For the text-containing cell, return its midpoint in [X, Y] coordinate format. 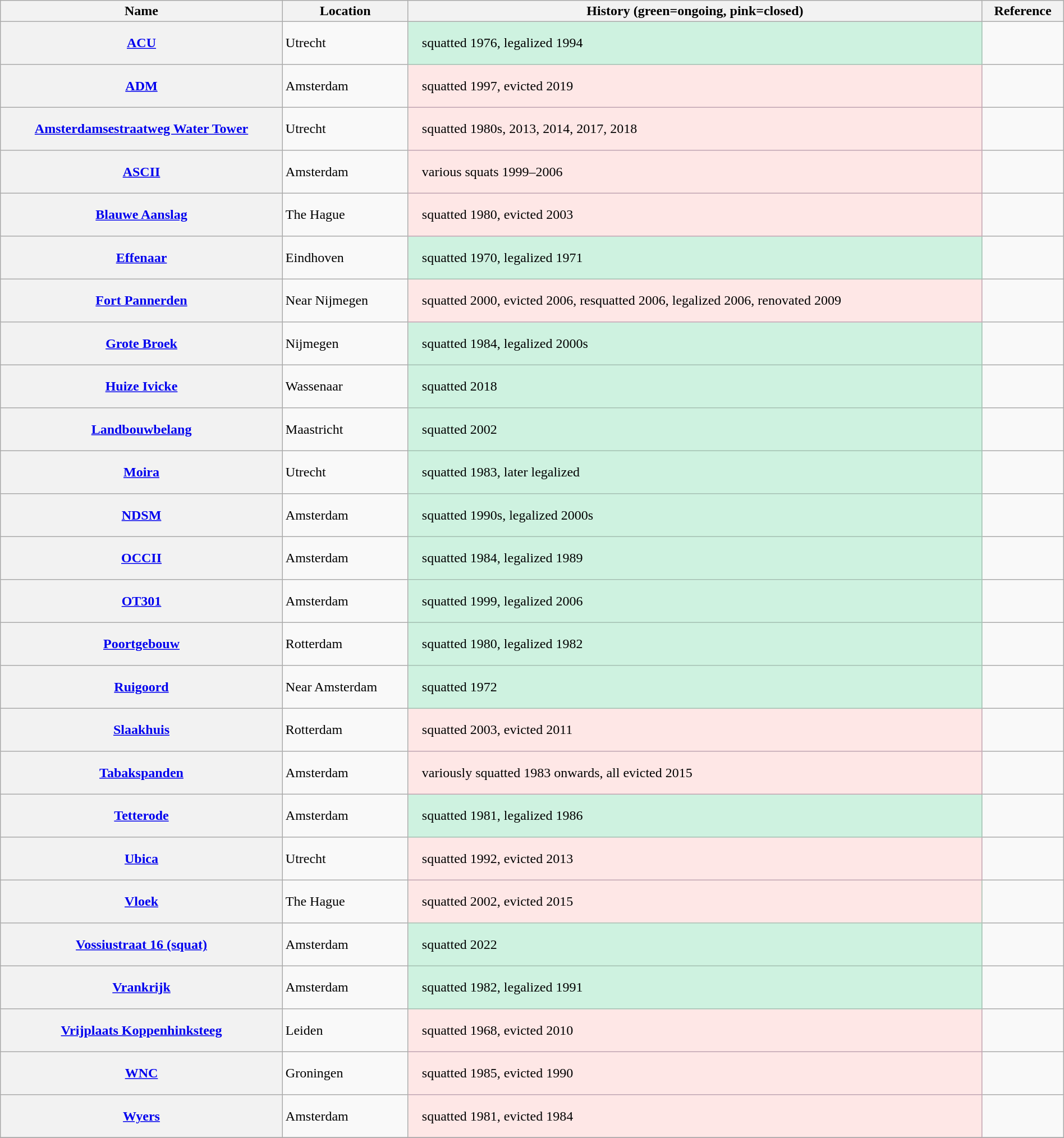
squatted 1997, evicted 2019 [695, 86]
Blauwe Aanslag [141, 215]
squatted 1981, evicted 1984 [695, 1116]
variously squatted 1983 onwards, all evicted 2015 [695, 773]
squatted 2022 [695, 944]
squatted 1976, legalized 1994 [695, 43]
Poortgebouw [141, 644]
Reference [1022, 11]
Ubica [141, 859]
OCCII [141, 558]
Effenaar [141, 258]
squatted 1968, evicted 2010 [695, 1030]
Nijmegen [345, 343]
Moira [141, 472]
Slaakhuis [141, 730]
Near Amsterdam [345, 687]
squatted 1980, evicted 2003 [695, 215]
Wyers [141, 1116]
Vrijplaats Koppenhinksteeg [141, 1030]
Wassenaar [345, 387]
squatted 2003, evicted 2011 [695, 730]
Vossiustraat 16 (squat) [141, 944]
Fort Pannerden [141, 301]
squatted 2000, evicted 2006, resquatted 2006, legalized 2006, renovated 2009 [695, 301]
WNC [141, 1073]
Landbouwbelang [141, 429]
History (green=ongoing, pink=closed) [695, 11]
squatted 1992, evicted 2013 [695, 859]
Amsterdamsestraatweg Water Tower [141, 129]
squatted 1981, legalized 1986 [695, 816]
squatted 1980s, 2013, 2014, 2017, 2018 [695, 129]
squatted 1985, evicted 1990 [695, 1073]
squatted 2018 [695, 387]
ASCII [141, 172]
Near Nijmegen [345, 301]
NDSM [141, 515]
squatted 1970, legalized 1971 [695, 258]
Huize Ivicke [141, 387]
Maastricht [345, 429]
squatted 1982, legalized 1991 [695, 988]
various squats 1999–2006 [695, 172]
squatted 1990s, legalized 2000s [695, 515]
Location [345, 11]
Leiden [345, 1030]
Grote Broek [141, 343]
Tabakspanden [141, 773]
Vloek [141, 902]
Groningen [345, 1073]
squatted 2002, evicted 2015 [695, 902]
squatted 1984, legalized 2000s [695, 343]
ADM [141, 86]
squatted 1984, legalized 1989 [695, 558]
ACU [141, 43]
Ruigoord [141, 687]
squatted 1999, legalized 2006 [695, 601]
squatted 2002 [695, 429]
squatted 1972 [695, 687]
Eindhoven [345, 258]
Vrankrijk [141, 988]
Name [141, 11]
Tetterode [141, 816]
OT301 [141, 601]
squatted 1983, later legalized [695, 472]
squatted 1980, legalized 1982 [695, 644]
